Detect which cell encompasses the target text, then output its [X, Y] center coordinate. 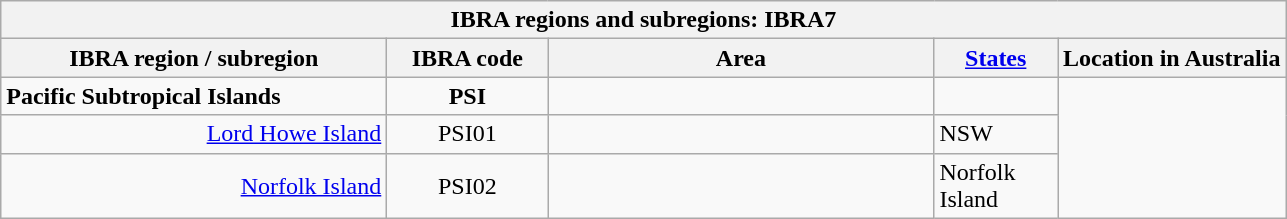
PSI [468, 96]
Location in Australia [1172, 58]
PSI01 [468, 134]
IBRA code [468, 58]
IBRA region / subregion [194, 58]
Pacific Subtropical Islands [194, 96]
PSI02 [468, 186]
States [996, 58]
Area [741, 58]
NSW [996, 134]
Lord Howe Island [194, 134]
IBRA regions and subregions: IBRA7 [644, 20]
